Capture the cell that displays the provided text and extract its [X, Y] central coordinate. 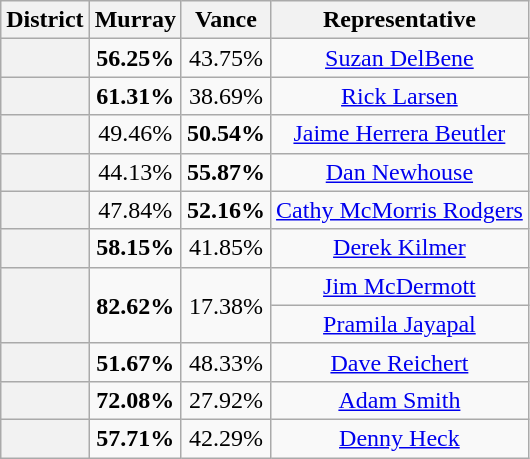
42.29% [226, 438]
57.71% [135, 438]
49.46% [135, 134]
Dan Newhouse [400, 172]
55.87% [226, 172]
Jim McDermott [400, 286]
72.08% [135, 400]
47.84% [135, 210]
Derek Kilmer [400, 248]
58.15% [135, 248]
27.92% [226, 400]
Jaime Herrera Beutler [400, 134]
Cathy McMorris Rodgers [400, 210]
Representative [400, 20]
Pramila Jayapal [400, 324]
50.54% [226, 134]
48.33% [226, 362]
Denny Heck [400, 438]
44.13% [135, 172]
51.67% [135, 362]
Rick Larsen [400, 96]
82.62% [135, 305]
District [45, 20]
61.31% [135, 96]
38.69% [226, 96]
56.25% [135, 58]
41.85% [226, 248]
43.75% [226, 58]
Vance [226, 20]
Murray [135, 20]
52.16% [226, 210]
Dave Reichert [400, 362]
Suzan DelBene [400, 58]
17.38% [226, 305]
Adam Smith [400, 400]
